Identify which cell holds the provided text, then report its [x, y] central coordinate. 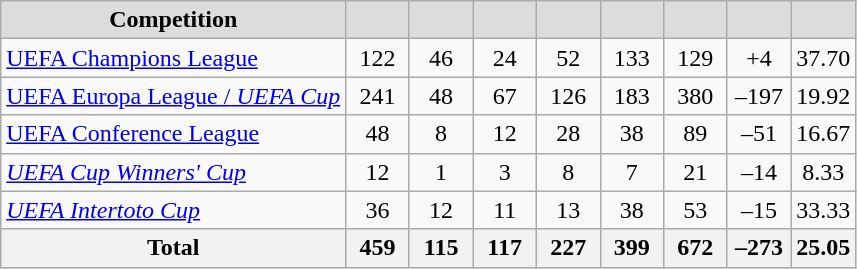
459 [378, 248]
46 [441, 58]
122 [378, 58]
25.05 [824, 248]
UEFA Champions League [174, 58]
129 [696, 58]
126 [568, 96]
Competition [174, 20]
11 [505, 210]
Total [174, 248]
672 [696, 248]
8.33 [824, 172]
399 [632, 248]
+4 [759, 58]
133 [632, 58]
52 [568, 58]
117 [505, 248]
89 [696, 134]
16.67 [824, 134]
19.92 [824, 96]
241 [378, 96]
37.70 [824, 58]
13 [568, 210]
28 [568, 134]
–14 [759, 172]
53 [696, 210]
67 [505, 96]
3 [505, 172]
–273 [759, 248]
–197 [759, 96]
UEFA Intertoto Cup [174, 210]
7 [632, 172]
–15 [759, 210]
21 [696, 172]
UEFA Cup Winners' Cup [174, 172]
115 [441, 248]
380 [696, 96]
–51 [759, 134]
33.33 [824, 210]
183 [632, 96]
24 [505, 58]
1 [441, 172]
UEFA Europa League / UEFA Cup [174, 96]
227 [568, 248]
UEFA Conference League [174, 134]
36 [378, 210]
